Find where the given text appears and provide that cell's center as [X, Y] coordinate. 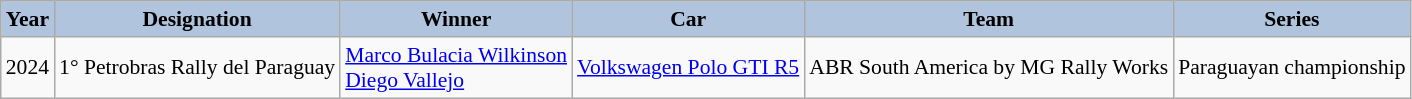
Volkswagen Polo GTI R5 [688, 68]
Year [28, 19]
2024 [28, 68]
1° Petrobras Rally del Paraguay [197, 68]
Marco Bulacia Wilkinson Diego Vallejo [456, 68]
Paraguayan championship [1292, 68]
Series [1292, 19]
Team [988, 19]
Designation [197, 19]
Car [688, 19]
ABR South America by MG Rally Works [988, 68]
Winner [456, 19]
